Detect which cell encompasses the target text, then output its (X, Y) center coordinate. 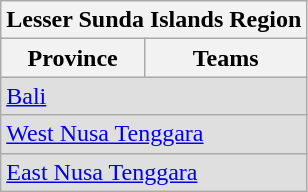
Teams (226, 58)
Province (73, 58)
Bali (154, 96)
Lesser Sunda Islands Region (154, 20)
West Nusa Tenggara (154, 134)
East Nusa Tenggara (154, 172)
